Provide the [X, Y] coordinate of the cell's center where the given text is located.  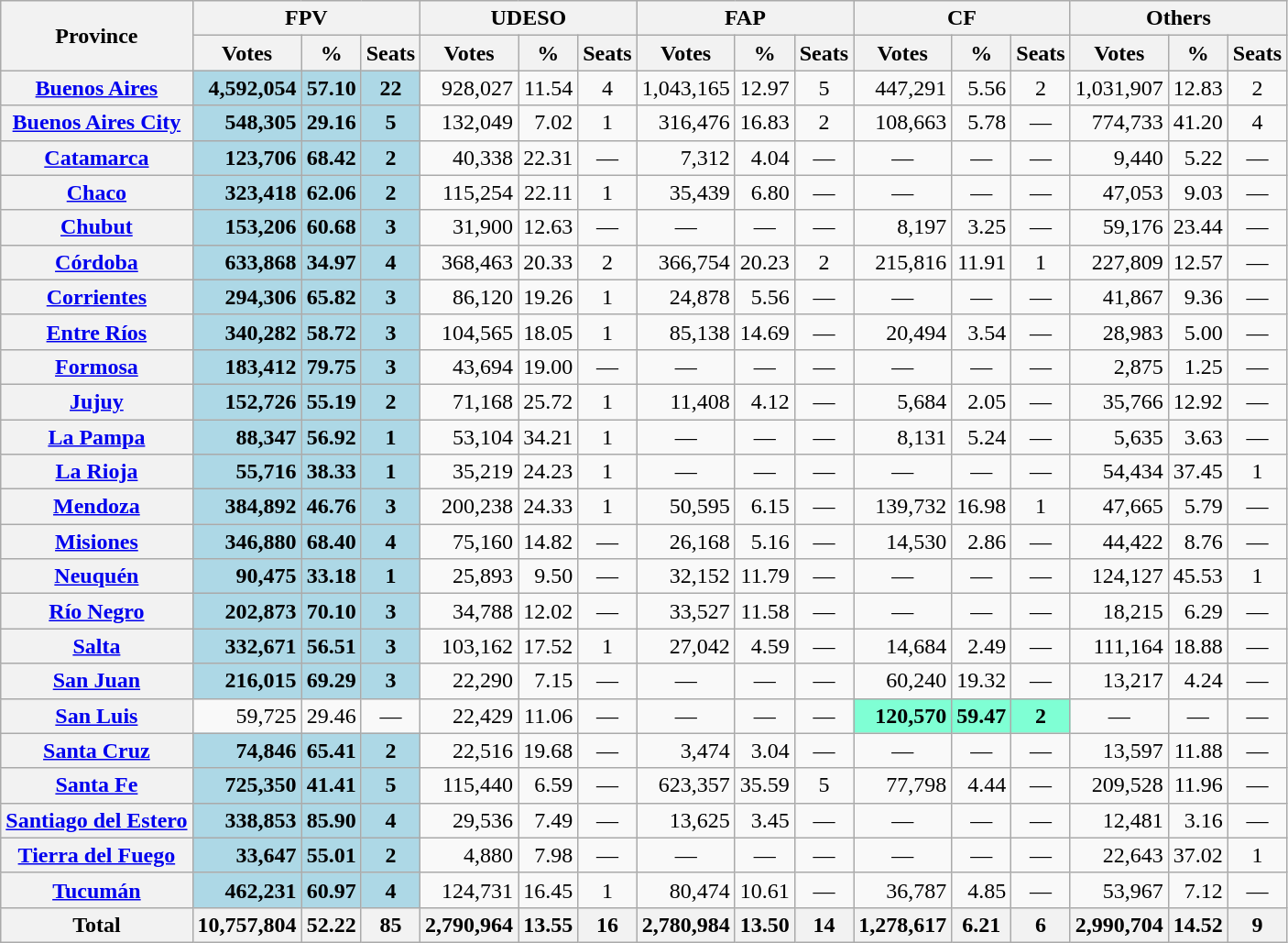
9,440 [1119, 158]
3.54 [982, 332]
11.54 [548, 88]
725,350 [247, 785]
22.31 [548, 158]
3.63 [1198, 437]
22,516 [469, 751]
45.53 [1198, 576]
59.47 [982, 716]
2.49 [982, 646]
Río Negro [97, 611]
153,206 [247, 227]
65.41 [332, 751]
24.23 [548, 472]
368,463 [469, 262]
85.90 [332, 820]
CF [962, 18]
58.72 [332, 332]
338,853 [247, 820]
Entre Ríos [97, 332]
16.83 [764, 123]
85,138 [685, 332]
13.55 [548, 925]
26,168 [685, 542]
22,429 [469, 716]
55.19 [332, 401]
14 [824, 925]
Corrientes [97, 297]
9.03 [1198, 192]
9.36 [1198, 297]
6 [1041, 925]
59,176 [1119, 227]
43,694 [469, 367]
316,476 [685, 123]
20.33 [548, 262]
12.57 [1198, 262]
54,434 [1119, 472]
68.40 [332, 542]
7.49 [548, 820]
139,732 [903, 507]
40,338 [469, 158]
20.23 [764, 262]
Santa Fe [97, 785]
24.33 [548, 507]
14,684 [903, 646]
22 [390, 88]
14.82 [548, 542]
Total [97, 925]
55.01 [332, 855]
14.52 [1198, 925]
Formosa [97, 367]
80,474 [685, 890]
2.86 [982, 542]
120,570 [903, 716]
32,152 [685, 576]
12.83 [1198, 88]
9.50 [548, 576]
29.16 [332, 123]
Santa Cruz [97, 751]
35,219 [469, 472]
4.04 [764, 158]
22,643 [1119, 855]
6.80 [764, 192]
5.79 [1198, 507]
346,880 [247, 542]
35.59 [764, 785]
22,290 [469, 681]
11.88 [1198, 751]
Neuquén [97, 576]
4.85 [982, 890]
52.22 [332, 925]
62.06 [332, 192]
124,127 [1119, 576]
108,663 [903, 123]
6.21 [982, 925]
9 [1257, 925]
5.22 [1198, 158]
18,215 [1119, 611]
41,867 [1119, 297]
37.02 [1198, 855]
124,731 [469, 890]
11.06 [548, 716]
3.45 [764, 820]
209,528 [1119, 785]
447,291 [903, 88]
4.59 [764, 646]
25.72 [548, 401]
323,418 [247, 192]
33.18 [332, 576]
19.32 [982, 681]
1,031,907 [1119, 88]
FAP [746, 18]
11.91 [982, 262]
Chubut [97, 227]
Tucumán [97, 890]
2.05 [982, 401]
2,875 [1119, 367]
Jujuy [97, 401]
1,043,165 [685, 88]
25,893 [469, 576]
33,647 [247, 855]
774,733 [1119, 123]
11.96 [1198, 785]
86,120 [469, 297]
366,754 [685, 262]
2,790,964 [469, 925]
44,422 [1119, 542]
Buenos Aires [97, 88]
14.69 [764, 332]
18.05 [548, 332]
23.44 [1198, 227]
Chaco [97, 192]
132,049 [469, 123]
1.25 [1198, 367]
548,305 [247, 123]
34,788 [469, 611]
27,042 [685, 646]
53,104 [469, 437]
6.59 [548, 785]
68.42 [332, 158]
8,131 [903, 437]
12.02 [548, 611]
5.00 [1198, 332]
12.97 [764, 88]
5,684 [903, 401]
623,357 [685, 785]
16.45 [548, 890]
36,787 [903, 890]
8.76 [1198, 542]
2,990,704 [1119, 925]
Catamarca [97, 158]
70.10 [332, 611]
35,766 [1119, 401]
Salta [97, 646]
16.98 [982, 507]
71,168 [469, 401]
1,278,617 [903, 925]
4.12 [764, 401]
11.58 [764, 611]
74,846 [247, 751]
28,983 [1119, 332]
7.98 [548, 855]
San Luis [97, 716]
104,565 [469, 332]
7.12 [1198, 890]
19.68 [548, 751]
4.24 [1198, 681]
60.97 [332, 890]
5,635 [1119, 437]
19.26 [548, 297]
75,160 [469, 542]
57.10 [332, 88]
79.75 [332, 367]
65.82 [332, 297]
38.33 [332, 472]
77,798 [903, 785]
12.63 [548, 227]
13.50 [764, 925]
3.16 [1198, 820]
5.24 [982, 437]
47,053 [1119, 192]
3,474 [685, 751]
22.11 [548, 192]
55,716 [247, 472]
7,312 [685, 158]
13,625 [685, 820]
11,408 [685, 401]
34.21 [548, 437]
4,592,054 [247, 88]
200,238 [469, 507]
Córdoba [97, 262]
Others [1178, 18]
7.02 [548, 123]
Mendoza [97, 507]
2,780,984 [685, 925]
202,873 [247, 611]
7.15 [548, 681]
384,892 [247, 507]
59,725 [247, 716]
340,282 [247, 332]
UDESO [529, 18]
111,164 [1119, 646]
12,481 [1119, 820]
3.25 [982, 227]
10.61 [764, 890]
12.92 [1198, 401]
17.52 [548, 646]
13,217 [1119, 681]
115,440 [469, 785]
152,726 [247, 401]
6.15 [764, 507]
294,306 [247, 297]
56.92 [332, 437]
60,240 [903, 681]
633,868 [247, 262]
41.20 [1198, 123]
215,816 [903, 262]
16 [607, 925]
10,757,804 [247, 925]
462,231 [247, 890]
San Juan [97, 681]
216,015 [247, 681]
85 [390, 925]
Santiago del Estero [97, 820]
5.78 [982, 123]
50,595 [685, 507]
29.46 [332, 716]
103,162 [469, 646]
14,530 [903, 542]
56.51 [332, 646]
227,809 [1119, 262]
4.44 [982, 785]
47,665 [1119, 507]
115,254 [469, 192]
183,412 [247, 367]
928,027 [469, 88]
19.00 [548, 367]
35,439 [685, 192]
3.04 [764, 751]
13,597 [1119, 751]
18.88 [1198, 646]
5.16 [764, 542]
31,900 [469, 227]
41.41 [332, 785]
24,878 [685, 297]
FPV [306, 18]
53,967 [1119, 890]
34.97 [332, 262]
6.29 [1198, 611]
11.79 [764, 576]
8,197 [903, 227]
29,536 [469, 820]
La Pampa [97, 437]
20,494 [903, 332]
90,475 [247, 576]
88,347 [247, 437]
Tierra del Fuego [97, 855]
37.45 [1198, 472]
La Rioja [97, 472]
Misiones [97, 542]
Buenos Aires City [97, 123]
60.68 [332, 227]
46.76 [332, 507]
69.29 [332, 681]
123,706 [247, 158]
33,527 [685, 611]
332,671 [247, 646]
Province [97, 36]
4,880 [469, 855]
